For the text-containing cell, return its midpoint in (x, y) coordinate format. 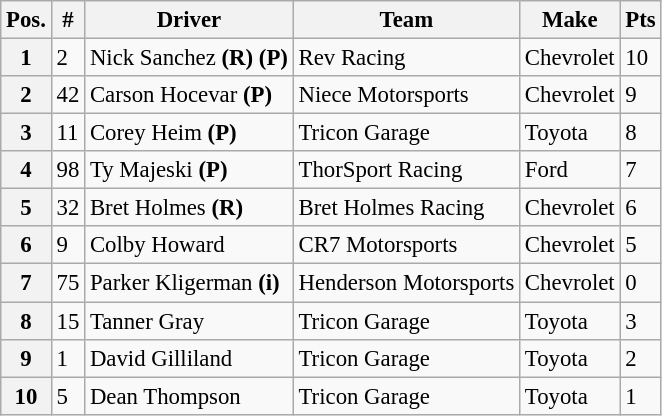
Corey Heim (P) (190, 133)
Colby Howard (190, 245)
Driver (190, 20)
32 (68, 208)
Tanner Gray (190, 321)
Parker Kligerman (i) (190, 283)
Pts (640, 20)
Niece Motorsports (406, 95)
Bret Holmes Racing (406, 208)
42 (68, 95)
Dean Thompson (190, 396)
Nick Sanchez (R) (P) (190, 58)
Pos. (26, 20)
11 (68, 133)
0 (640, 283)
ThorSport Racing (406, 170)
4 (26, 170)
# (68, 20)
75 (68, 283)
Ty Majeski (P) (190, 170)
Bret Holmes (R) (190, 208)
Ford (570, 170)
David Gilliland (190, 358)
CR7 Motorsports (406, 245)
Team (406, 20)
Henderson Motorsports (406, 283)
Make (570, 20)
Rev Racing (406, 58)
15 (68, 321)
Carson Hocevar (P) (190, 95)
98 (68, 170)
